Locate the cell with the specified text and output its (X, Y) center coordinate. 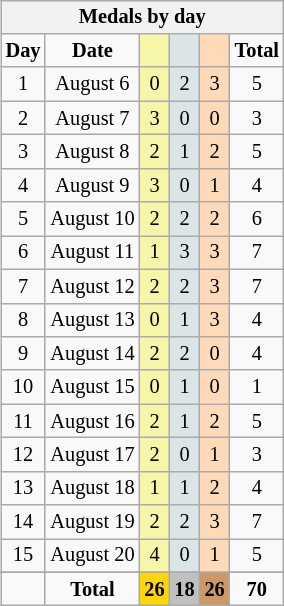
11 (24, 421)
August 9 (92, 185)
70 (257, 589)
9 (24, 354)
10 (24, 387)
15 (24, 556)
August 6 (92, 84)
Date (92, 51)
August 17 (92, 455)
August 11 (92, 253)
Medals by day (142, 17)
13 (24, 488)
Day (24, 51)
August 8 (92, 152)
August 14 (92, 354)
August 20 (92, 556)
August 12 (92, 286)
August 18 (92, 488)
18 (185, 589)
12 (24, 455)
August 19 (92, 522)
August 7 (92, 118)
August 10 (92, 219)
14 (24, 522)
August 15 (92, 387)
August 16 (92, 421)
August 13 (92, 320)
8 (24, 320)
